Search for the cell housing the specified text and yield its [X, Y] center coordinate. 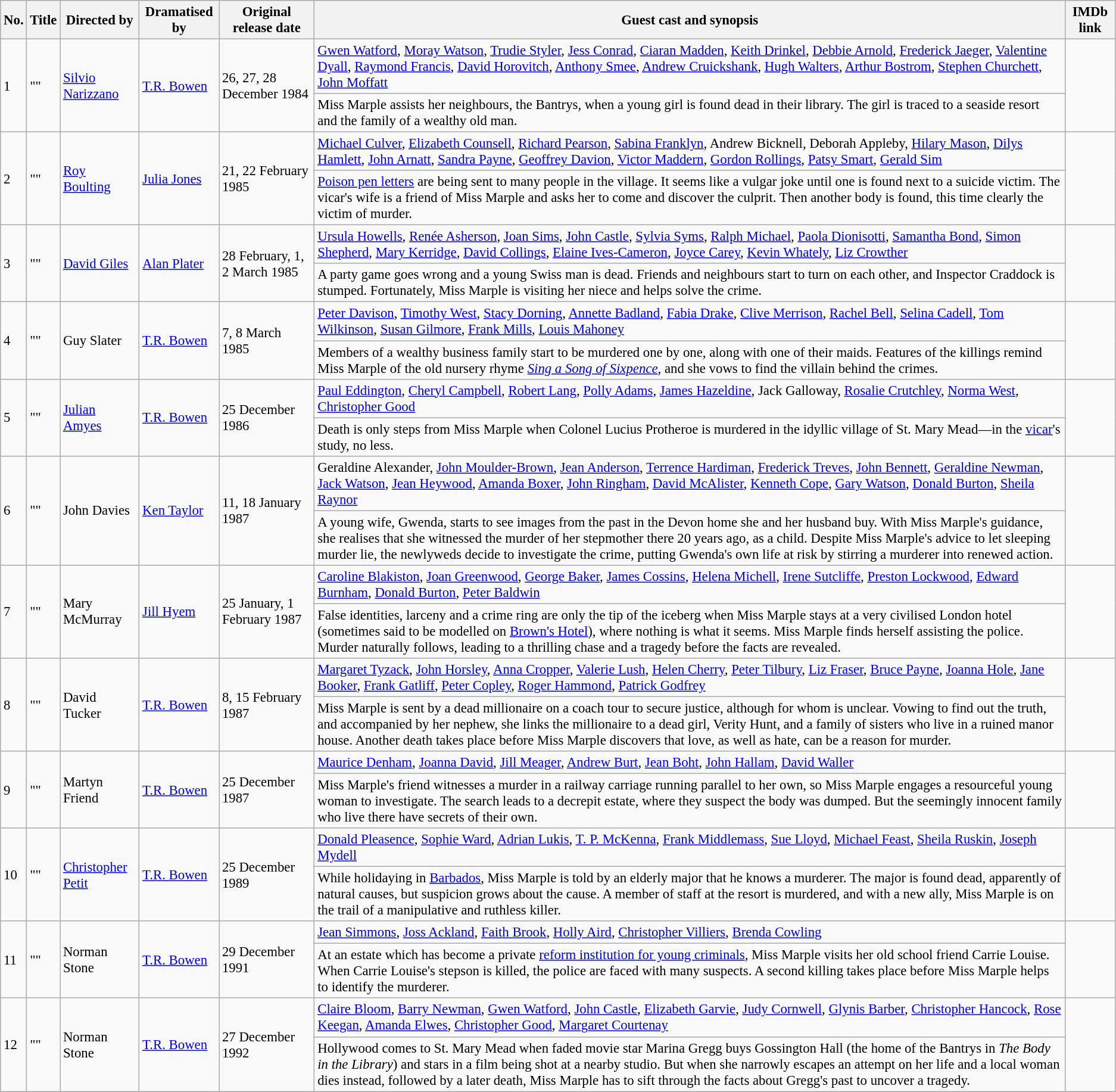
11, 18 January 1987 [267, 510]
25 December 1989 [267, 875]
25 January, 1 February 1987 [267, 612]
7, 8 March 1985 [267, 341]
Julian Amyes [100, 417]
7 [14, 612]
3 [14, 263]
David Tucker [100, 705]
10 [14, 875]
8 [14, 705]
Ken Taylor [179, 510]
Death is only steps from Miss Marple when Colonel Lucius Protheroe is murdered in the idyllic village of St. Mary Mead—in the vicar's study, no less. [690, 437]
IMDb link [1090, 20]
Title [43, 20]
Jill Hyem [179, 612]
Martyn Friend [100, 790]
Dramatised by [179, 20]
4 [14, 341]
Original release date [267, 20]
28 February, 1, 2 March 1985 [267, 263]
Directed by [100, 20]
1 [14, 86]
6 [14, 510]
11 [14, 959]
27 December 1992 [267, 1045]
9 [14, 790]
2 [14, 179]
David Giles [100, 263]
21, 22 February 1985 [267, 179]
Paul Eddington, Cheryl Campbell, Robert Lang, Polly Adams, James Hazeldine, Jack Galloway, Rosalie Crutchley, Norma West, Christopher Good [690, 398]
Guy Slater [100, 341]
Donald Pleasence, Sophie Ward, Adrian Lukis, T. P. McKenna, Frank Middlemass, Sue Lloyd, Michael Feast, Sheila Ruskin, Joseph Mydell [690, 847]
Maurice Denham, Joanna David, Jill Meager, Andrew Burt, Jean Boht, John Hallam, David Waller [690, 763]
Guest cast and synopsis [690, 20]
No. [14, 20]
25 December 1986 [267, 417]
5 [14, 417]
8, 15 February 1987 [267, 705]
Alan Plater [179, 263]
Julia Jones [179, 179]
Mary McMurray [100, 612]
Christopher Petit [100, 875]
25 December 1987 [267, 790]
29 December 1991 [267, 959]
Silvio Narizzano [100, 86]
12 [14, 1045]
John Davies [100, 510]
Roy Boulting [100, 179]
Jean Simmons, Joss Ackland, Faith Brook, Holly Aird, Christopher Villiers, Brenda Cowling [690, 932]
26, 27, 28 December 1984 [267, 86]
